Return (x, y) of the center of cell containing provided text 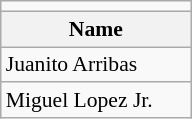
Name (96, 29)
Miguel Lopez Jr. (96, 101)
Juanito Arribas (96, 65)
